Find where the given text appears and provide that cell's center as [X, Y] coordinate. 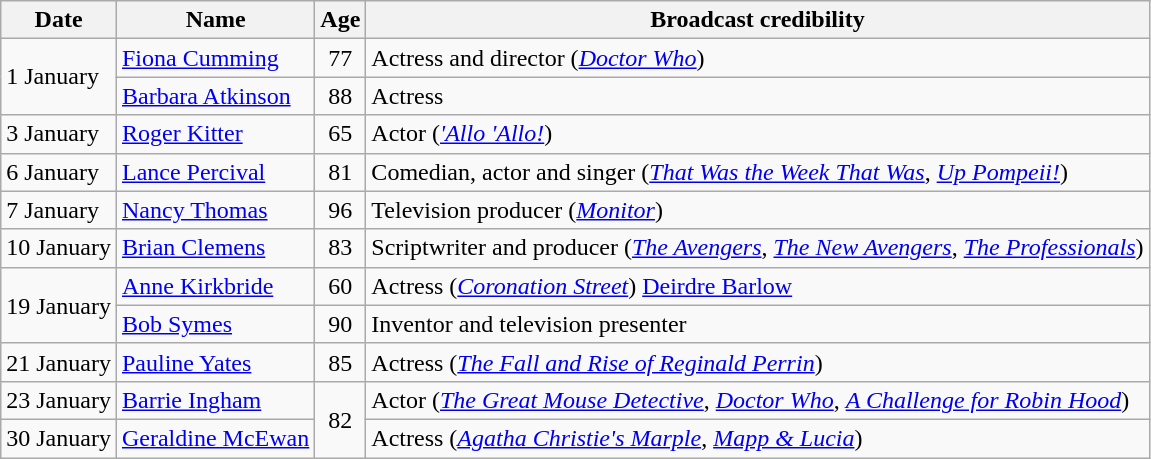
82 [340, 419]
1 January [59, 77]
Actor (The Great Mouse Detective, Doctor Who, A Challenge for Robin Hood) [758, 400]
Comedian, actor and singer (That Was the Week That Was, Up Pompeii!) [758, 172]
85 [340, 362]
Geraldine McEwan [215, 438]
77 [340, 58]
Nancy Thomas [215, 210]
Roger Kitter [215, 134]
81 [340, 172]
Actor ('Allo 'Allo!) [758, 134]
Television producer (Monitor) [758, 210]
Actress (The Fall and Rise of Reginald Perrin) [758, 362]
88 [340, 96]
96 [340, 210]
Name [215, 20]
30 January [59, 438]
90 [340, 324]
Actress [758, 96]
Scriptwriter and producer (The Avengers, The New Avengers, The Professionals) [758, 248]
65 [340, 134]
Actress and director (Doctor Who) [758, 58]
Barrie Ingham [215, 400]
Lance Percival [215, 172]
Actress (Coronation Street) Deirdre Barlow [758, 286]
Age [340, 20]
83 [340, 248]
Broadcast credibility [758, 20]
6 January [59, 172]
23 January [59, 400]
21 January [59, 362]
Anne Kirkbride [215, 286]
Pauline Yates [215, 362]
Actress (Agatha Christie's Marple, Mapp & Lucia) [758, 438]
3 January [59, 134]
Fiona Cumming [215, 58]
Bob Symes [215, 324]
Inventor and television presenter [758, 324]
Brian Clemens [215, 248]
7 January [59, 210]
19 January [59, 305]
10 January [59, 248]
60 [340, 286]
Date [59, 20]
Barbara Atkinson [215, 96]
